Detect which cell encompasses the target text, then output its [X, Y] center coordinate. 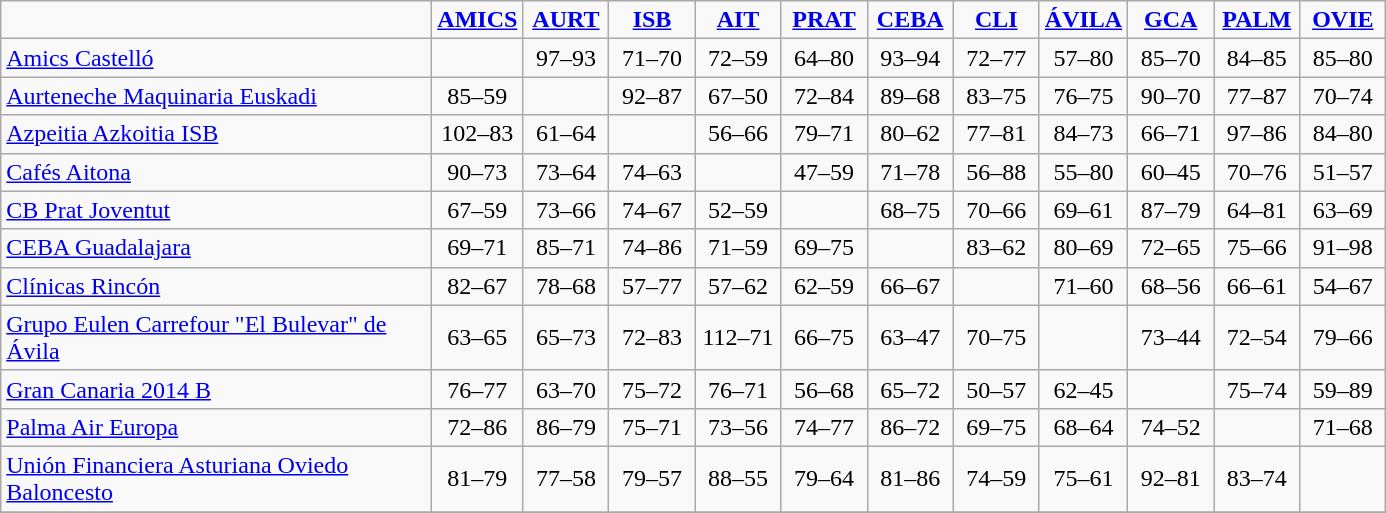
80–69 [1083, 248]
57–62 [738, 286]
71–68 [1343, 427]
GCA [1171, 20]
67–59 [478, 210]
77–58 [566, 478]
75–74 [1257, 389]
CB Prat Joventut [216, 210]
80–62 [910, 134]
81–79 [478, 478]
68–56 [1171, 286]
50–57 [996, 389]
85–59 [478, 96]
86–72 [910, 427]
69–61 [1083, 210]
64–81 [1257, 210]
85–70 [1171, 58]
73–64 [566, 172]
69–71 [478, 248]
75–61 [1083, 478]
Amics Castelló [216, 58]
55–80 [1083, 172]
63–70 [566, 389]
56–68 [824, 389]
65–72 [910, 389]
71–59 [738, 248]
AMICS [478, 20]
CLI [996, 20]
72–83 [652, 338]
72–59 [738, 58]
63–65 [478, 338]
66–71 [1171, 134]
AURT [566, 20]
72–65 [1171, 248]
Cafés Aitona [216, 172]
Gran Canaria 2014 B [216, 389]
66–75 [824, 338]
CEBA Guadalajara [216, 248]
86–79 [566, 427]
97–93 [566, 58]
65–73 [566, 338]
75–71 [652, 427]
63–47 [910, 338]
79–64 [824, 478]
72–84 [824, 96]
66–67 [910, 286]
70–66 [996, 210]
72–86 [478, 427]
54–67 [1343, 286]
74–86 [652, 248]
88–55 [738, 478]
Azpeitia Azkoitia ISB [216, 134]
102–83 [478, 134]
89–68 [910, 96]
Unión Financiera Asturiana Oviedo Baloncesto [216, 478]
73–44 [1171, 338]
76–71 [738, 389]
91–98 [1343, 248]
83–75 [996, 96]
68–75 [910, 210]
85–71 [566, 248]
81–86 [910, 478]
97–86 [1257, 134]
70–75 [996, 338]
59–89 [1343, 389]
68–64 [1083, 427]
83–74 [1257, 478]
63–69 [1343, 210]
57–80 [1083, 58]
60–45 [1171, 172]
79–57 [652, 478]
79–71 [824, 134]
Palma Air Europa [216, 427]
71–60 [1083, 286]
56–66 [738, 134]
ÁVILA [1083, 20]
70–76 [1257, 172]
66–61 [1257, 286]
62–59 [824, 286]
Aurteneche Maquinaria Euskadi [216, 96]
93–94 [910, 58]
74–67 [652, 210]
CEBA [910, 20]
87–79 [1171, 210]
92–81 [1171, 478]
71–70 [652, 58]
75–72 [652, 389]
74–59 [996, 478]
92–87 [652, 96]
78–68 [566, 286]
74–77 [824, 427]
PALM [1257, 20]
PRAT [824, 20]
72–77 [996, 58]
112–71 [738, 338]
75–66 [1257, 248]
73–56 [738, 427]
57–77 [652, 286]
ISB [652, 20]
83–62 [996, 248]
72–54 [1257, 338]
85–80 [1343, 58]
Clínicas Rincón [216, 286]
76–77 [478, 389]
79–66 [1343, 338]
52–59 [738, 210]
AIT [738, 20]
71–78 [910, 172]
77–81 [996, 134]
67–50 [738, 96]
73–66 [566, 210]
62–45 [1083, 389]
82–67 [478, 286]
OVIE [1343, 20]
84–80 [1343, 134]
90–70 [1171, 96]
64–80 [824, 58]
47–59 [824, 172]
74–52 [1171, 427]
76–75 [1083, 96]
84–85 [1257, 58]
56–88 [996, 172]
90–73 [478, 172]
61–64 [566, 134]
Grupo Eulen Carrefour "El Bulevar" de Ávila [216, 338]
84–73 [1083, 134]
70–74 [1343, 96]
74–63 [652, 172]
77–87 [1257, 96]
51–57 [1343, 172]
